Output the (x, y) coordinate of the center of the cell containing the given text.  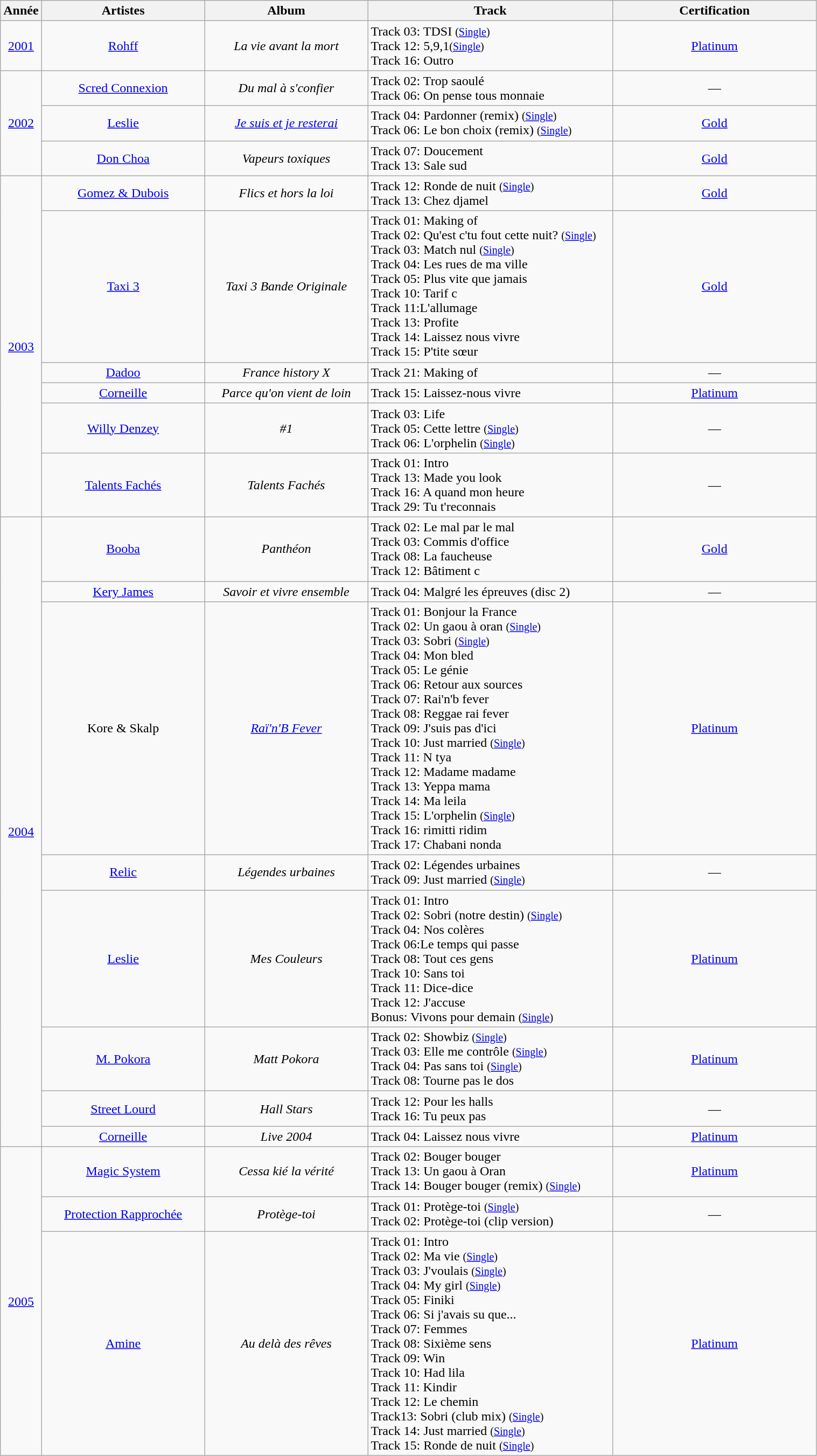
Track 04: Pardonner (remix) (Single)Track 06: Le bon choix (remix) (Single) (490, 123)
Magic System (123, 1171)
Savoir et vivre ensemble (287, 591)
Taxi 3 (123, 287)
Kery James (123, 591)
Scred Connexion (123, 88)
Track 02: Légendes urbainesTrack 09: Just married (Single) (490, 873)
Protège-toi (287, 1214)
Panthéon (287, 549)
Cessa kié la vérité (287, 1171)
Track 02: Trop saouléTrack 06: On pense tous monnaie (490, 88)
Protection Rapprochée (123, 1214)
Gomez & Dubois (123, 193)
Track 04: Laissez nous vivre (490, 1136)
Année (21, 11)
Mes Couleurs (287, 959)
Dadoo (123, 372)
Kore & Skalp (123, 729)
Live 2004 (287, 1136)
Track 03: LifeTrack 05: Cette lettre (Single)Track 06: L'orphelin (Single) (490, 428)
2003 (21, 346)
Track 12: Pour les hallsTrack 16: Tu peux pas (490, 1109)
Du mal à s'confier (287, 88)
Track 02: Showbiz (Single)Track 03: Elle me contrôle (Single)Track 04: Pas sans toi (Single)Track 08: Tourne pas le dos (490, 1059)
Track 12: Ronde de nuit (Single)Track 13: Chez djamel (490, 193)
Track 07: DoucementTrack 13: Sale sud (490, 158)
2001 (21, 46)
Track (490, 11)
2005 (21, 1301)
Willy Denzey (123, 428)
Artistes (123, 11)
La vie avant la mort (287, 46)
Matt Pokora (287, 1059)
Hall Stars (287, 1109)
2002 (21, 123)
Taxi 3 Bande Originale (287, 287)
2004 (21, 831)
Flics et hors la loi (287, 193)
Street Lourd (123, 1109)
#1 (287, 428)
Track 04: Malgré les épreuves (disc 2) (490, 591)
Track 03: TDSI (Single)Track 12: 5,9,1(Single)Track 16: Outro (490, 46)
Booba (123, 549)
Track 01: Protège-toi (Single)Track 02: Protège-toi (clip version) (490, 1214)
Relic (123, 873)
Album (287, 11)
Track 21: Making of (490, 372)
M. Pokora (123, 1059)
Don Choa (123, 158)
France history X (287, 372)
Parce qu'on vient de loin (287, 393)
Track 02: Le mal par le malTrack 03: Commis d'officeTrack 08: La faucheuseTrack 12: Bâtiment c (490, 549)
Je suis et je resterai (287, 123)
Certification (714, 11)
Raï'n'B Fever (287, 729)
Au delà des rêves (287, 1343)
Track 02: Bouger bougerTrack 13: Un gaou à OranTrack 14: Bouger bouger (remix) (Single) (490, 1171)
Légendes urbaines (287, 873)
Amine (123, 1343)
Vapeurs toxiques (287, 158)
Rohff (123, 46)
Track 01: IntroTrack 13: Made you lookTrack 16: A quand mon heureTrack 29: Tu t'reconnais (490, 485)
Track 15: Laissez-nous vivre (490, 393)
